Find where the given text appears and provide that cell's center as (x, y) coordinate. 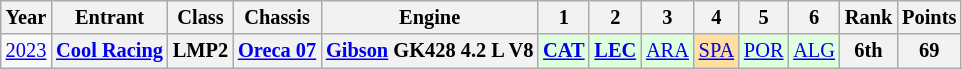
1 (564, 17)
4 (716, 17)
5 (764, 17)
6 (814, 17)
ARA (668, 51)
Class (200, 17)
LMP2 (200, 51)
SPA (716, 51)
2023 (26, 51)
6th (868, 51)
69 (929, 51)
Rank (868, 17)
POR (764, 51)
ALG (814, 51)
3 (668, 17)
Oreca 07 (277, 51)
2 (615, 17)
Entrant (110, 17)
Year (26, 17)
Engine (430, 17)
Points (929, 17)
Chassis (277, 17)
Cool Racing (110, 51)
Gibson GK428 4.2 L V8 (430, 51)
CAT (564, 51)
LEC (615, 51)
